Output the (x, y) coordinate of the center of the cell containing the given text.  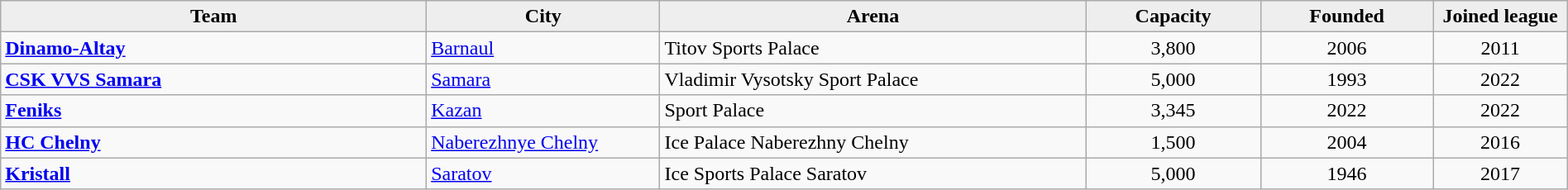
Dinamo-Altay (213, 48)
Capacity (1173, 17)
Titov Sports Palace (873, 48)
1,500 (1173, 142)
2006 (1346, 48)
Feniks (213, 111)
1993 (1346, 79)
Arena (873, 17)
Ice Palace Naberezhny Chelny (873, 142)
Team (213, 17)
HC Chelny (213, 142)
Vladimir Vysotsky Sport Palace (873, 79)
Barnaul (543, 48)
Kazan (543, 111)
2011 (1500, 48)
Sport Palace (873, 111)
3,800 (1173, 48)
City (543, 17)
2004 (1346, 142)
3,345 (1173, 111)
Saratov (543, 173)
Samara (543, 79)
1946 (1346, 173)
Founded (1346, 17)
CSK VVS Samara (213, 79)
Kristall (213, 173)
2017 (1500, 173)
2016 (1500, 142)
Joined league (1500, 17)
Naberezhnye Chelny (543, 142)
Ice Sports Palace Saratov (873, 173)
